For the text-containing cell, return its midpoint in [x, y] coordinate format. 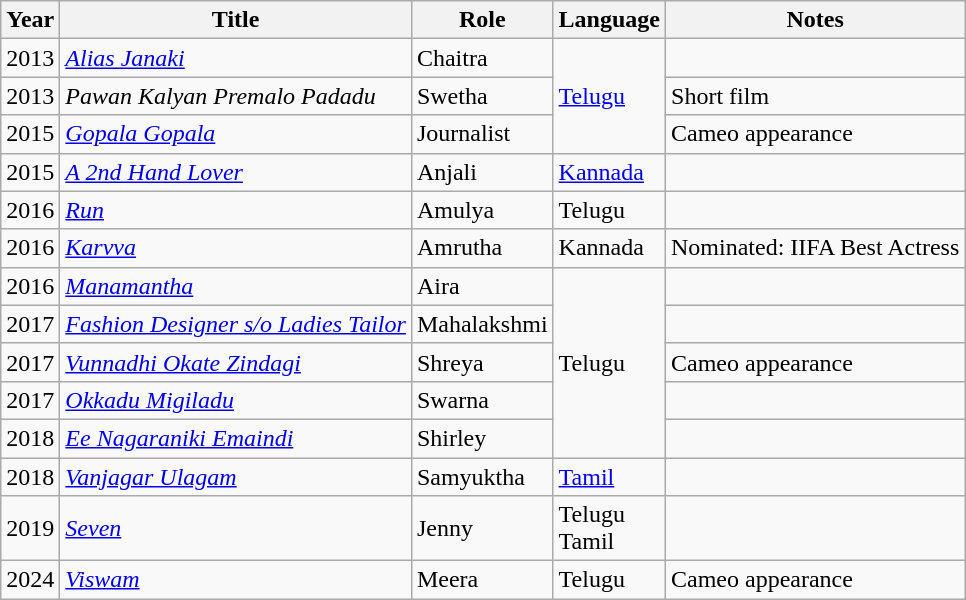
Swetha [482, 96]
Samyuktha [482, 477]
Nominated: IIFA Best Actress [816, 248]
Aira [482, 286]
Fashion Designer s/o Ladies Tailor [236, 324]
Karvva [236, 248]
Seven [236, 528]
Journalist [482, 134]
Anjali [482, 172]
Chaitra [482, 58]
Gopala Gopala [236, 134]
Okkadu Migiladu [236, 400]
Pawan Kalyan Premalo Padadu [236, 96]
Meera [482, 580]
Title [236, 20]
Run [236, 210]
Jenny [482, 528]
Year [30, 20]
Vanjagar Ulagam [236, 477]
TeluguTamil [609, 528]
Notes [816, 20]
A 2nd Hand Lover [236, 172]
Viswam [236, 580]
2019 [30, 528]
Manamantha [236, 286]
Short film [816, 96]
Tamil [609, 477]
2024 [30, 580]
Amulya [482, 210]
Alias Janaki [236, 58]
Ee Nagaraniki Emaindi [236, 438]
Role [482, 20]
Shreya [482, 362]
Language [609, 20]
Vunnadhi Okate Zindagi [236, 362]
Shirley [482, 438]
Swarna [482, 400]
Mahalakshmi [482, 324]
Amrutha [482, 248]
